Scan for the cell matching the given text and deliver its (X, Y) coordinate at center. 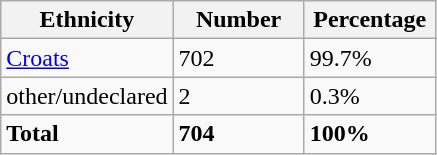
0.3% (370, 96)
702 (238, 58)
Percentage (370, 20)
Croats (87, 58)
100% (370, 134)
704 (238, 134)
Ethnicity (87, 20)
2 (238, 96)
other/undeclared (87, 96)
Total (87, 134)
Number (238, 20)
99.7% (370, 58)
